Scan for the cell matching the given text and deliver its [x, y] coordinate at center. 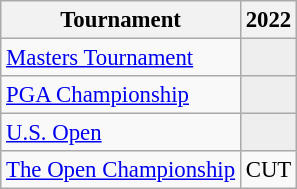
2022 [268, 20]
PGA Championship [121, 95]
U.S. Open [121, 133]
Masters Tournament [121, 58]
CUT [268, 170]
Tournament [121, 20]
The Open Championship [121, 170]
